Find where the given text appears and provide that cell's center as [x, y] coordinate. 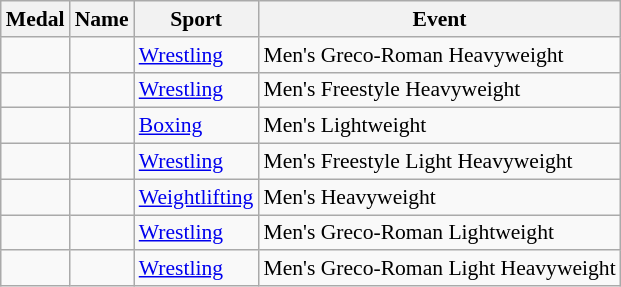
Event [439, 19]
Medal [36, 19]
Men's Lightweight [439, 126]
Men's Freestyle Light Heavyweight [439, 162]
Weightlifting [196, 197]
Men's Greco-Roman Heavyweight [439, 55]
Men's Heavyweight [439, 197]
Boxing [196, 126]
Men's Greco-Roman Lightweight [439, 233]
Men's Freestyle Heavyweight [439, 90]
Name [102, 19]
Sport [196, 19]
Men's Greco-Roman Light Heavyweight [439, 269]
